Extract the (x, y) coordinate from the center of the cell holding the provided text.  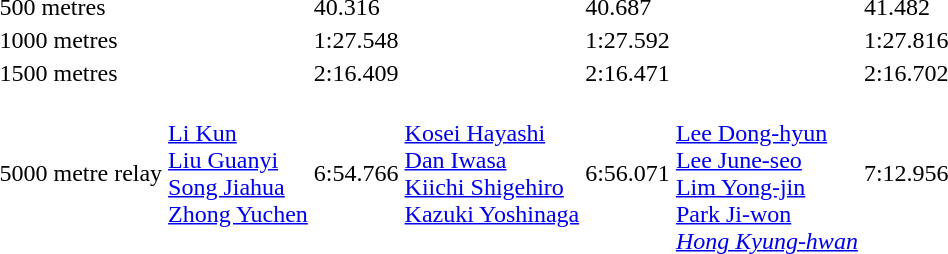
2:16.471 (628, 73)
2:16.409 (356, 73)
1:27.592 (628, 40)
1:27.548 (356, 40)
